Scan for the cell matching the given text and deliver its (x, y) coordinate at center. 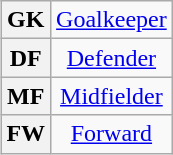
Midfielder (112, 96)
Forward (112, 134)
GK (26, 20)
Defender (112, 58)
FW (26, 134)
Goalkeeper (112, 20)
DF (26, 58)
MF (26, 96)
